Scan for the cell matching the given text and deliver its [X, Y] coordinate at center. 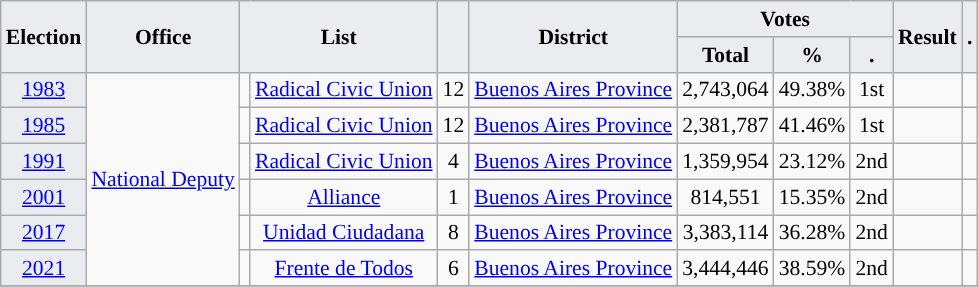
2,381,787 [725, 126]
Alliance [344, 197]
4 [454, 162]
District [573, 36]
49.38% [812, 90]
2001 [44, 197]
2,743,064 [725, 90]
1983 [44, 90]
2017 [44, 233]
41.46% [812, 126]
Total [725, 55]
2021 [44, 269]
23.12% [812, 162]
List [339, 36]
Frente de Todos [344, 269]
15.35% [812, 197]
1985 [44, 126]
Election [44, 36]
36.28% [812, 233]
3,444,446 [725, 269]
1,359,954 [725, 162]
Votes [785, 19]
1991 [44, 162]
Office [162, 36]
3,383,114 [725, 233]
38.59% [812, 269]
National Deputy [162, 179]
8 [454, 233]
6 [454, 269]
% [812, 55]
814,551 [725, 197]
1 [454, 197]
Unidad Ciudadana [344, 233]
Result [928, 36]
